Output the [x, y] coordinate of the center of the cell containing the given text.  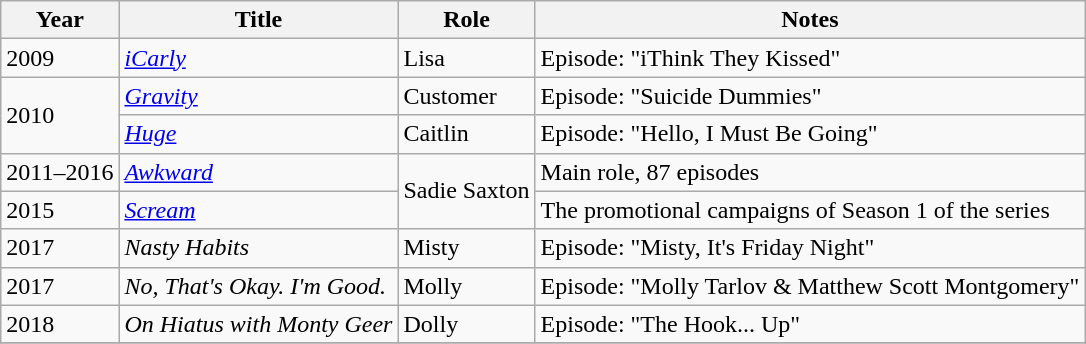
Lisa [466, 58]
Episode: "Suicide Dummies" [810, 96]
Year [60, 20]
Gravity [258, 96]
Episode: "iThink They Kissed" [810, 58]
Main role, 87 episodes [810, 172]
No, That's Okay. I'm Good. [258, 286]
Awkward [258, 172]
On Hiatus with Monty Geer [258, 324]
Notes [810, 20]
Episode: "Misty, It's Friday Night" [810, 248]
2018 [60, 324]
Scream [258, 210]
Episode: "Hello, I Must Be Going" [810, 134]
Huge [258, 134]
2015 [60, 210]
Caitlin [466, 134]
Nasty Habits [258, 248]
2009 [60, 58]
Sadie Saxton [466, 191]
Episode: "Molly Tarlov & Matthew Scott Montgomery" [810, 286]
Misty [466, 248]
Customer [466, 96]
Episode: "The Hook... Up" [810, 324]
Title [258, 20]
Role [466, 20]
2010 [60, 115]
Molly [466, 286]
The promotional campaigns of Season 1 of the series [810, 210]
iCarly [258, 58]
Dolly [466, 324]
2011–2016 [60, 172]
